Search for the cell housing the specified text and yield its [X, Y] center coordinate. 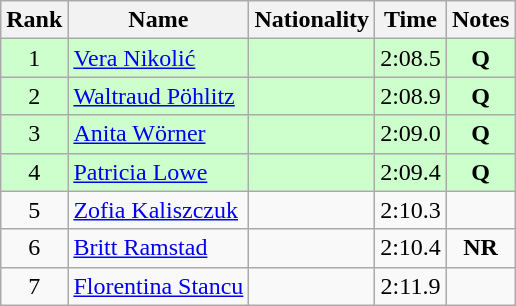
Waltraud Pöhlitz [158, 96]
Name [158, 20]
7 [34, 286]
Nationality [312, 20]
NR [480, 248]
Notes [480, 20]
Time [411, 20]
2:08.9 [411, 96]
3 [34, 134]
Florentina Stancu [158, 286]
2:10.4 [411, 248]
4 [34, 172]
6 [34, 248]
Patricia Lowe [158, 172]
Vera Nikolić [158, 58]
2:10.3 [411, 210]
Anita Wörner [158, 134]
2:11.9 [411, 286]
1 [34, 58]
Zofia Kaliszczuk [158, 210]
2 [34, 96]
Britt Ramstad [158, 248]
2:08.5 [411, 58]
Rank [34, 20]
2:09.4 [411, 172]
2:09.0 [411, 134]
5 [34, 210]
